Scan for the cell matching the given text and deliver its [X, Y] coordinate at center. 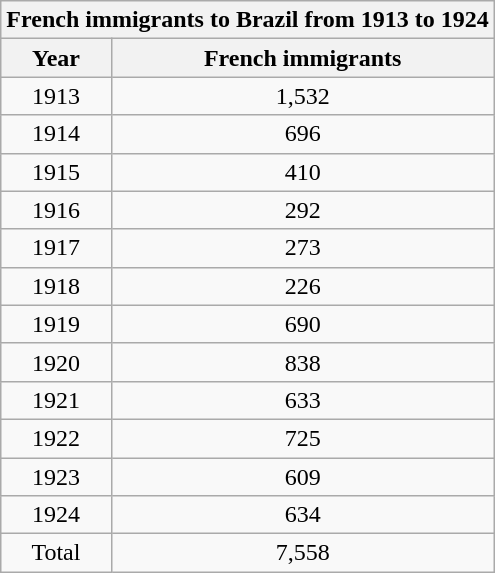
634 [302, 515]
690 [302, 324]
1915 [56, 172]
1917 [56, 248]
1913 [56, 96]
Total [56, 553]
French immigrants [302, 58]
838 [302, 362]
1922 [56, 438]
1918 [56, 286]
609 [302, 477]
Year [56, 58]
French immigrants to Brazil from 1913 to 1924 [248, 20]
410 [302, 172]
273 [302, 248]
1916 [56, 210]
1,532 [302, 96]
292 [302, 210]
7,558 [302, 553]
725 [302, 438]
1914 [56, 134]
1920 [56, 362]
1921 [56, 400]
226 [302, 286]
1924 [56, 515]
1919 [56, 324]
696 [302, 134]
1923 [56, 477]
633 [302, 400]
